Pinpoint the cell where the given text exists, returning its [x, y] midpoint coordinate. 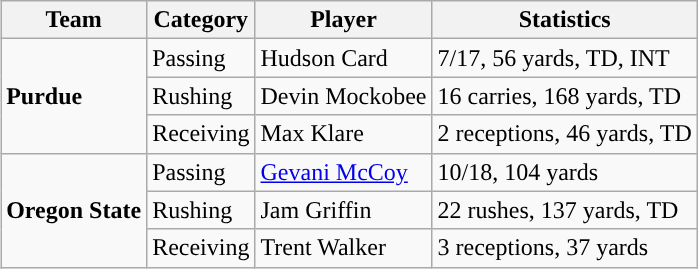
16 carries, 168 yards, TD [564, 96]
Player [344, 20]
Oregon State [74, 210]
Category [201, 20]
10/18, 104 yards [564, 172]
Team [74, 20]
3 receptions, 37 yards [564, 248]
Hudson Card [344, 58]
Statistics [564, 20]
Devin Mockobee [344, 96]
22 rushes, 137 yards, TD [564, 210]
Trent Walker [344, 248]
Purdue [74, 96]
Max Klare [344, 134]
7/17, 56 yards, TD, INT [564, 58]
Gevani McCoy [344, 172]
2 receptions, 46 yards, TD [564, 134]
Jam Griffin [344, 210]
